Extract the [x, y] coordinate from the center of the cell holding the provided text.  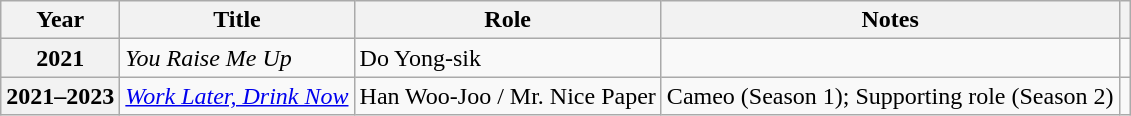
Work Later, Drink Now [237, 96]
Han Woo-Joo / Mr. Nice Paper [508, 96]
Notes [890, 20]
Title [237, 20]
Year [60, 20]
Role [508, 20]
You Raise Me Up [237, 58]
Cameo (Season 1); Supporting role (Season 2) [890, 96]
Do Yong-sik [508, 58]
2021–2023 [60, 96]
2021 [60, 58]
